Provide the [x, y] coordinate of the cell's center where the given text is located.  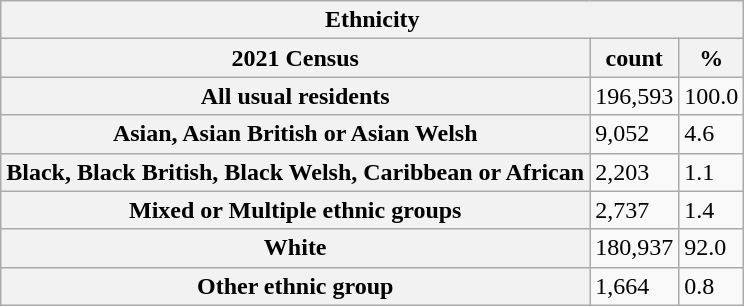
1,664 [634, 286]
0.8 [712, 286]
92.0 [712, 248]
196,593 [634, 96]
4.6 [712, 134]
2,203 [634, 172]
Asian, Asian British or Asian Welsh [296, 134]
100.0 [712, 96]
1.4 [712, 210]
count [634, 58]
2,737 [634, 210]
Black, Black British, Black Welsh, Caribbean or African [296, 172]
Ethnicity [372, 20]
1.1 [712, 172]
Other ethnic group [296, 286]
White [296, 248]
2021 Census [296, 58]
All usual residents [296, 96]
Mixed or Multiple ethnic groups [296, 210]
% [712, 58]
9,052 [634, 134]
180,937 [634, 248]
